Find where the given text appears and provide that cell's center as [x, y] coordinate. 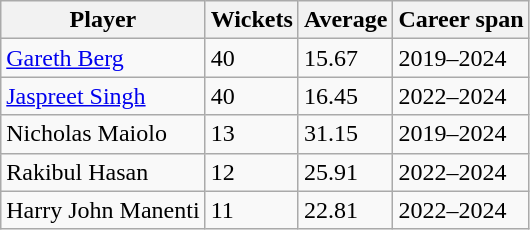
13 [252, 134]
Harry John Manenti [103, 210]
Jaspreet Singh [103, 96]
11 [252, 210]
Wickets [252, 20]
Nicholas Maiolo [103, 134]
Career span [461, 20]
22.81 [346, 210]
25.91 [346, 172]
Average [346, 20]
31.15 [346, 134]
16.45 [346, 96]
Gareth Berg [103, 58]
Player [103, 20]
12 [252, 172]
15.67 [346, 58]
Rakibul Hasan [103, 172]
